Provide the [X, Y] coordinate of the cell's center where the given text is located.  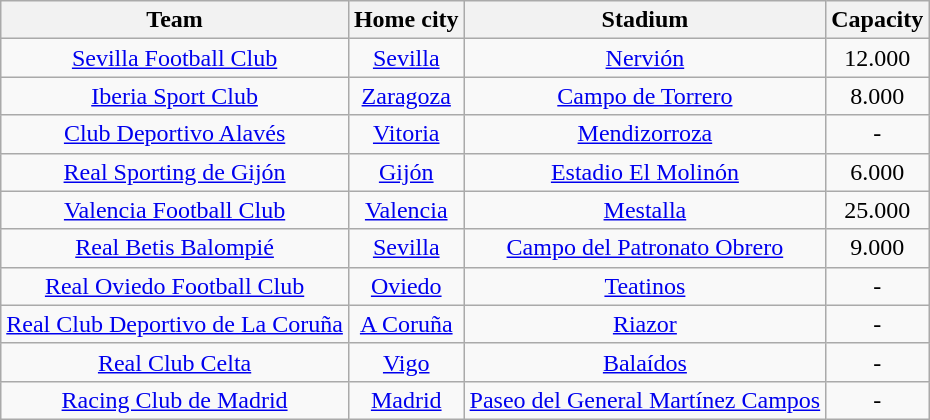
Home city [406, 20]
Vigo [406, 362]
Mestalla [645, 210]
Paseo del General Martínez Campos [645, 400]
Campo de Torrero [645, 96]
12.000 [878, 58]
Riazor [645, 324]
Capacity [878, 20]
8.000 [878, 96]
Iberia Sport Club [175, 96]
Valencia Football Club [175, 210]
Real Club Deportivo de La Coruña [175, 324]
Oviedo [406, 286]
9.000 [878, 248]
Stadium [645, 20]
6.000 [878, 172]
Estadio El Molinón [645, 172]
Zaragoza [406, 96]
Real Sporting de Gijón [175, 172]
Gijón [406, 172]
Club Deportivo Alavés [175, 134]
A Coruña [406, 324]
Nervión [645, 58]
Vitoria [406, 134]
Mendizorroza [645, 134]
Balaídos [645, 362]
Real Betis Balompié [175, 248]
Real Club Celta [175, 362]
Racing Club de Madrid [175, 400]
Real Oviedo Football Club [175, 286]
Teatinos [645, 286]
25.000 [878, 210]
Madrid [406, 400]
Campo del Patronato Obrero [645, 248]
Team [175, 20]
Sevilla Football Club [175, 58]
Valencia [406, 210]
